Pinpoint the cell where the given text exists, returning its (x, y) midpoint coordinate. 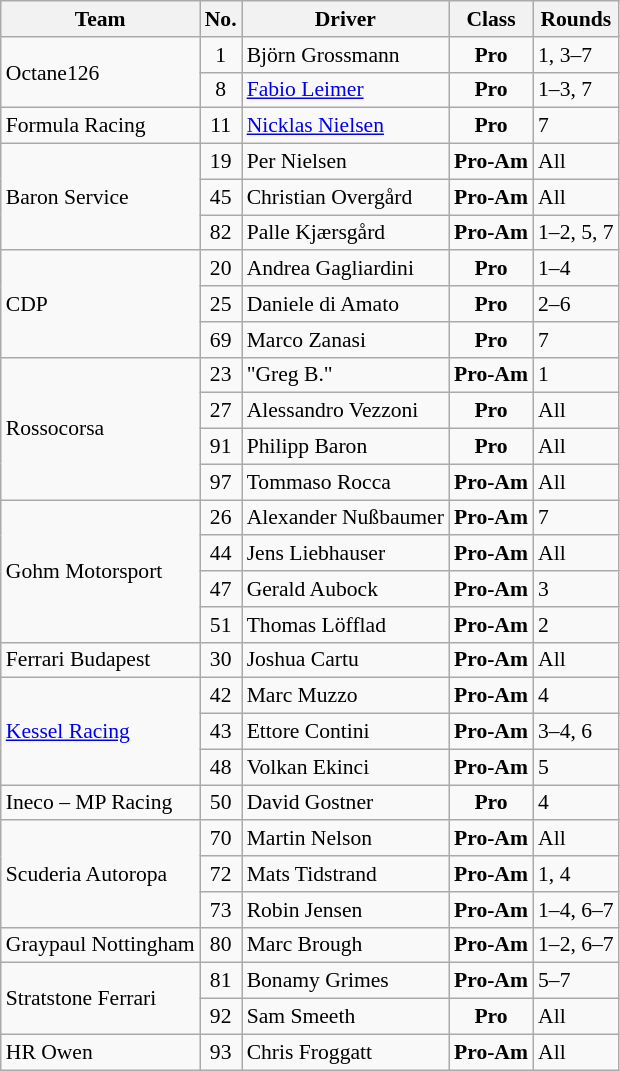
Per Nielsen (346, 162)
Chris Froggatt (346, 1052)
Baron Service (100, 198)
80 (221, 945)
Rounds (576, 19)
81 (221, 981)
Tommaso Rocca (346, 482)
45 (221, 197)
HR Owen (100, 1052)
93 (221, 1052)
Team (100, 19)
8 (221, 90)
Fabio Leimer (346, 90)
27 (221, 411)
Thomas Löfflad (346, 625)
42 (221, 696)
Ferrari Budapest (100, 660)
Alessandro Vezzoni (346, 411)
Formula Racing (100, 126)
20 (221, 269)
Martin Nelson (346, 839)
50 (221, 803)
Marc Brough (346, 945)
30 (221, 660)
11 (221, 126)
82 (221, 233)
Palle Kjærsgård (346, 233)
Sam Smeeth (346, 1017)
72 (221, 874)
69 (221, 340)
1–4 (576, 269)
Stratstone Ferrari (100, 998)
Philipp Baron (346, 447)
Gohm Motorsport (100, 571)
26 (221, 518)
44 (221, 554)
Octane126 (100, 72)
No. (221, 19)
1, 3–7 (576, 55)
Kessel Racing (100, 732)
Joshua Cartu (346, 660)
5 (576, 767)
Scuderia Autoropa (100, 874)
Christian Overgård (346, 197)
1–3, 7 (576, 90)
Robin Jensen (346, 910)
5–7 (576, 981)
3–4, 6 (576, 732)
Alexander Nußbaumer (346, 518)
Gerald Aubock (346, 589)
48 (221, 767)
Andrea Gagliardini (346, 269)
73 (221, 910)
Marco Zanasi (346, 340)
Ineco – MP Racing (100, 803)
19 (221, 162)
1–2, 6–7 (576, 945)
2 (576, 625)
1, 4 (576, 874)
2–6 (576, 304)
3 (576, 589)
Björn Grossmann (346, 55)
Graypaul Nottingham (100, 945)
Nicklas Nielsen (346, 126)
1–4, 6–7 (576, 910)
Rossocorsa (100, 428)
Volkan Ekinci (346, 767)
Driver (346, 19)
70 (221, 839)
David Gostner (346, 803)
Jens Liebhauser (346, 554)
43 (221, 732)
Marc Muzzo (346, 696)
97 (221, 482)
Mats Tidstrand (346, 874)
51 (221, 625)
Class (491, 19)
Ettore Contini (346, 732)
47 (221, 589)
Bonamy Grimes (346, 981)
25 (221, 304)
Daniele di Amato (346, 304)
92 (221, 1017)
CDP (100, 304)
91 (221, 447)
1–2, 5, 7 (576, 233)
23 (221, 375)
"Greg B." (346, 375)
